Search for the cell housing the specified text and yield its (X, Y) center coordinate. 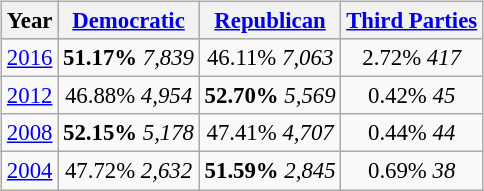
52.15% 5,178 (129, 133)
Year (30, 21)
52.70% 5,569 (270, 96)
2.72% 417 (412, 58)
46.88% 4,954 (129, 96)
51.59% 2,845 (270, 171)
0.42% 45 (412, 96)
2012 (30, 96)
Democratic (129, 21)
2004 (30, 171)
2008 (30, 133)
0.44% 44 (412, 133)
0.69% 38 (412, 171)
51.17% 7,839 (129, 58)
Third Parties (412, 21)
47.72% 2,632 (129, 171)
Republican (270, 21)
2016 (30, 58)
47.41% 4,707 (270, 133)
46.11% 7,063 (270, 58)
